Determine the [X, Y] coordinate at the center of the cell enclosing the given text.  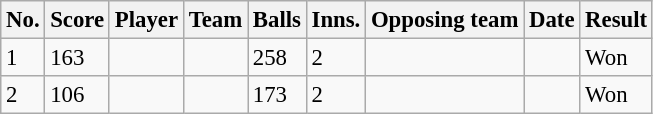
173 [278, 95]
Date [552, 20]
Opposing team [445, 20]
No. [23, 20]
Inns. [336, 20]
Score [78, 20]
258 [278, 58]
Player [146, 20]
106 [78, 95]
1 [23, 58]
Balls [278, 20]
163 [78, 58]
Team [215, 20]
Result [616, 20]
